Provide the [x, y] coordinate of the cell's center where the given text is located.  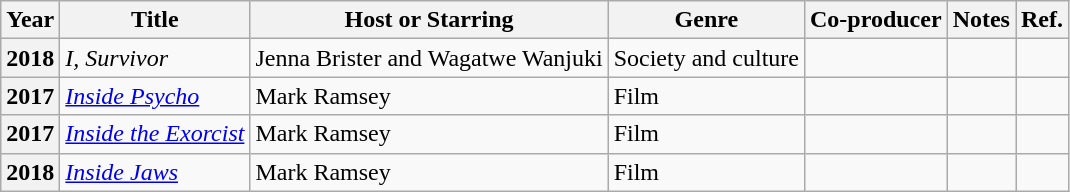
I, Survivor [155, 58]
Co-producer [876, 20]
Ref. [1042, 20]
Inside Jaws [155, 172]
Jenna Brister and Wagatwe Wanjuki [429, 58]
Year [30, 20]
Inside the Exorcist [155, 134]
Society and culture [706, 58]
Genre [706, 20]
Title [155, 20]
Notes [981, 20]
Inside Psycho [155, 96]
Host or Starring [429, 20]
